Find where the given text appears and provide that cell's center as [x, y] coordinate. 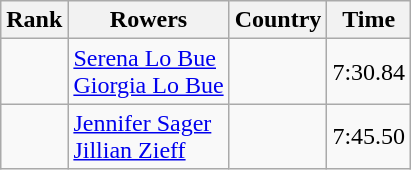
Country [278, 20]
7:45.50 [369, 136]
Jennifer SagerJillian Zieff [148, 136]
7:30.84 [369, 72]
Rowers [148, 20]
Time [369, 20]
Rank [34, 20]
Serena Lo BueGiorgia Lo Bue [148, 72]
